Scan for the cell matching the given text and deliver its [X, Y] coordinate at center. 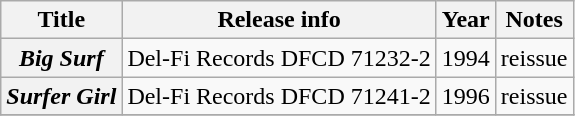
1994 [466, 58]
Del-Fi Records DFCD 71232-2 [279, 58]
Title [62, 20]
1996 [466, 96]
Surfer Girl [62, 96]
Year [466, 20]
Notes [534, 20]
Release info [279, 20]
Big Surf [62, 58]
Del-Fi Records DFCD 71241-2 [279, 96]
